Pinpoint the cell where the given text exists, returning its (x, y) midpoint coordinate. 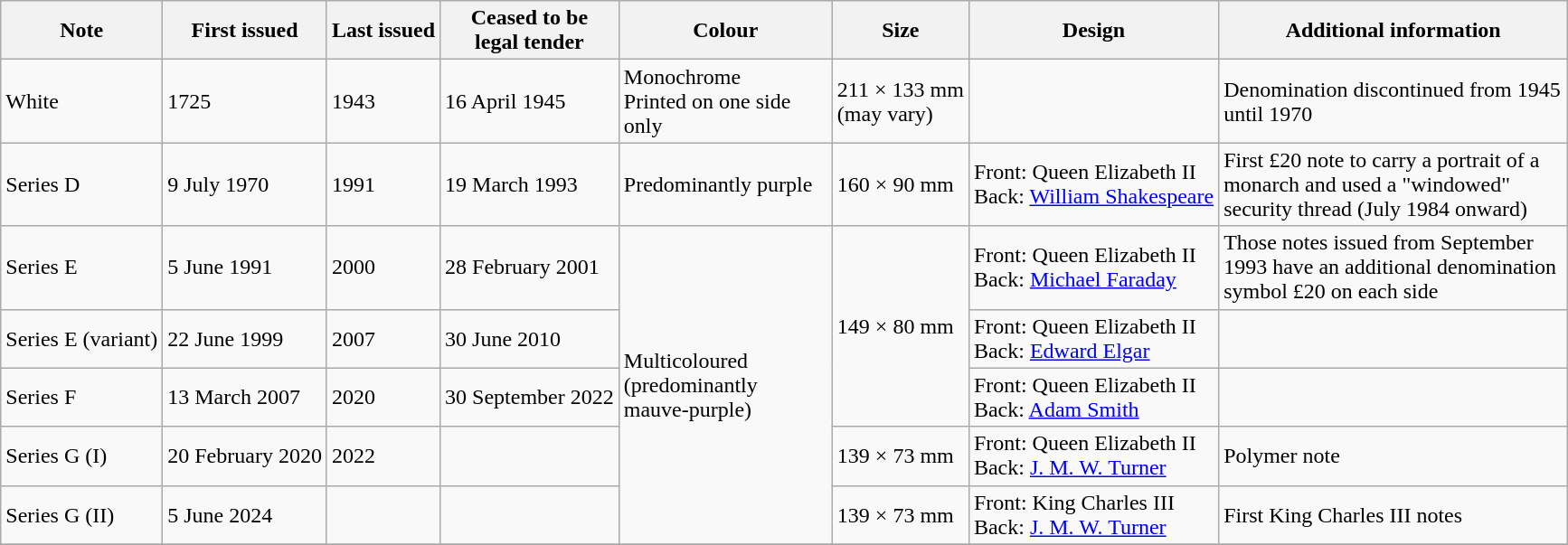
Series G (I) (81, 456)
2000 (383, 268)
Polymer note (1393, 456)
First King Charles III notes (1393, 515)
9 July 1970 (245, 184)
Front: Queen Elizabeth IIBack: Michael Faraday (1093, 268)
Ceased to belegal tender (530, 31)
19 March 1993 (530, 184)
Additional information (1393, 31)
1991 (383, 184)
Multicoloured (predominantly mauve-purple) (725, 385)
20 February 2020 (245, 456)
5 June 1991 (245, 268)
Predominantly purple (725, 184)
Design (1093, 31)
Series E (variant) (81, 338)
White (81, 101)
Series E (81, 268)
Front: Queen Elizabeth IIBack: J. M. W. Turner (1093, 456)
2020 (383, 398)
30 June 2010 (530, 338)
Those notes issued from September 1993 have an additional denomination symbol £20 on each side (1393, 268)
Front: Queen Elizabeth IIBack: William Shakespeare (1093, 184)
Series D (81, 184)
Note (81, 31)
MonochromePrinted on one side only (725, 101)
2022 (383, 456)
28 February 2001 (530, 268)
Series F (81, 398)
Front: King Charles IIIBack: J. M. W. Turner (1093, 515)
22 June 1999 (245, 338)
149 × 80 mm (901, 326)
Denomination discontinued from 1945 until 1970 (1393, 101)
First issued (245, 31)
5 June 2024 (245, 515)
Series G (II) (81, 515)
Last issued (383, 31)
Front: Queen Elizabeth IIBack: Adam Smith (1093, 398)
160 × 90 mm (901, 184)
1725 (245, 101)
Colour (725, 31)
1943 (383, 101)
First £20 note to carry a portrait of a monarch and used a "windowed" security thread (July 1984 onward) (1393, 184)
30 September 2022 (530, 398)
211 × 133 mm(may vary) (901, 101)
2007 (383, 338)
16 April 1945 (530, 101)
13 March 2007 (245, 398)
Size (901, 31)
Front: Queen Elizabeth IIBack: Edward Elgar (1093, 338)
